Detect which cell encompasses the target text, then output its (x, y) center coordinate. 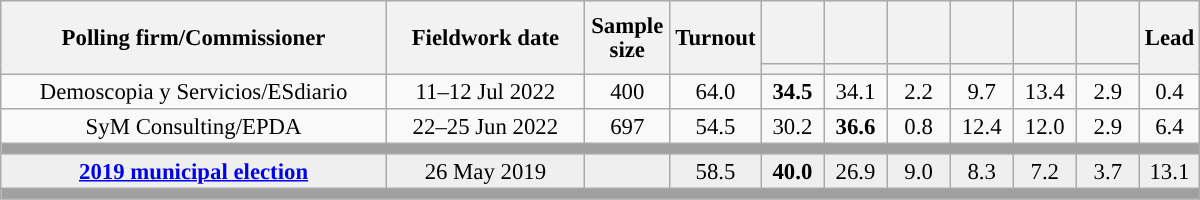
58.5 (716, 172)
34.1 (856, 92)
9.7 (982, 92)
Sample size (627, 38)
13.1 (1169, 172)
40.0 (792, 172)
7.2 (1044, 172)
0.4 (1169, 92)
2019 municipal election (194, 172)
Fieldwork date (485, 38)
0.8 (918, 126)
54.5 (716, 126)
SyM Consulting/EPDA (194, 126)
9.0 (918, 172)
22–25 Jun 2022 (485, 126)
6.4 (1169, 126)
Demoscopia y Servicios/ESdiario (194, 92)
13.4 (1044, 92)
400 (627, 92)
34.5 (792, 92)
26.9 (856, 172)
26 May 2019 (485, 172)
2.2 (918, 92)
30.2 (792, 126)
Turnout (716, 38)
11–12 Jul 2022 (485, 92)
Polling firm/Commissioner (194, 38)
697 (627, 126)
12.4 (982, 126)
64.0 (716, 92)
12.0 (1044, 126)
36.6 (856, 126)
3.7 (1108, 172)
8.3 (982, 172)
Lead (1169, 38)
